Locate the cell with the specified text and output its (x, y) center coordinate. 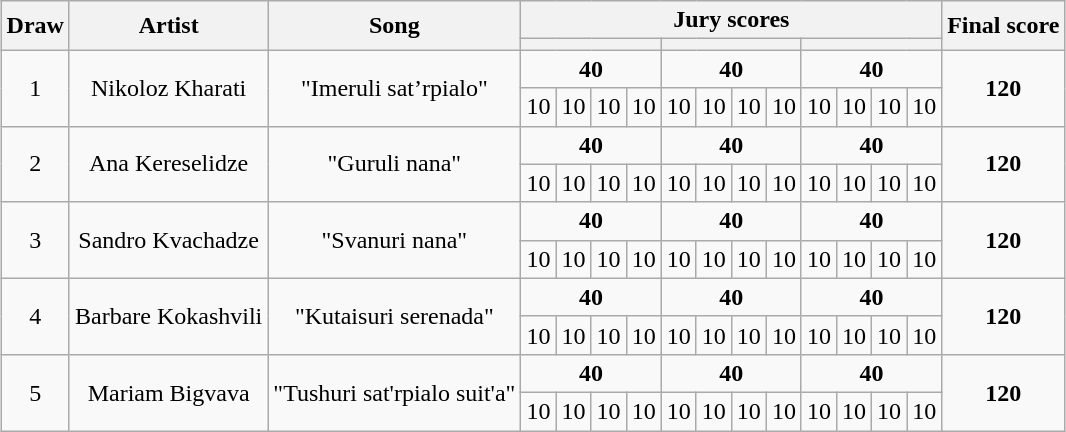
"Guruli nana" (394, 164)
Draw (35, 26)
Barbare Kokashvili (168, 316)
"Svanuri nana" (394, 240)
Nikoloz Kharati (168, 88)
"Tushuri sat'rpialo suit'a" (394, 392)
Ana Kereselidze (168, 164)
Final score (1004, 26)
"Kutaisuri serenada" (394, 316)
Song (394, 26)
4 (35, 316)
Sandro Kvachadze (168, 240)
Mariam Bigvava (168, 392)
Artist (168, 26)
5 (35, 392)
3 (35, 240)
1 (35, 88)
"Imeruli sat’rpialo" (394, 88)
Jury scores (732, 20)
2 (35, 164)
